Return the [x, y] coordinate for the center point of the cell that contains the specified text.  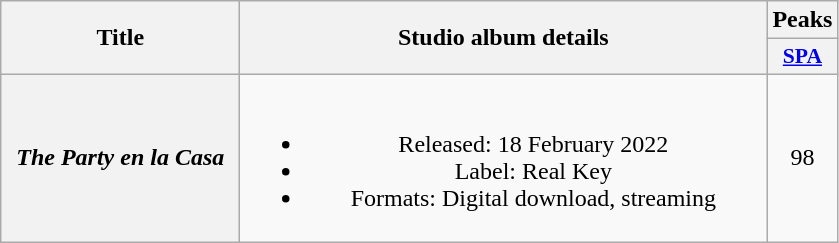
Studio album details [504, 38]
Peaks [802, 20]
SPA [802, 57]
Title [120, 38]
98 [802, 158]
Released: 18 February 2022Label: Real KeyFormats: Digital download, streaming [504, 158]
The Party en la Casa [120, 158]
